Pinpoint the cell where the given text exists, returning its [x, y] midpoint coordinate. 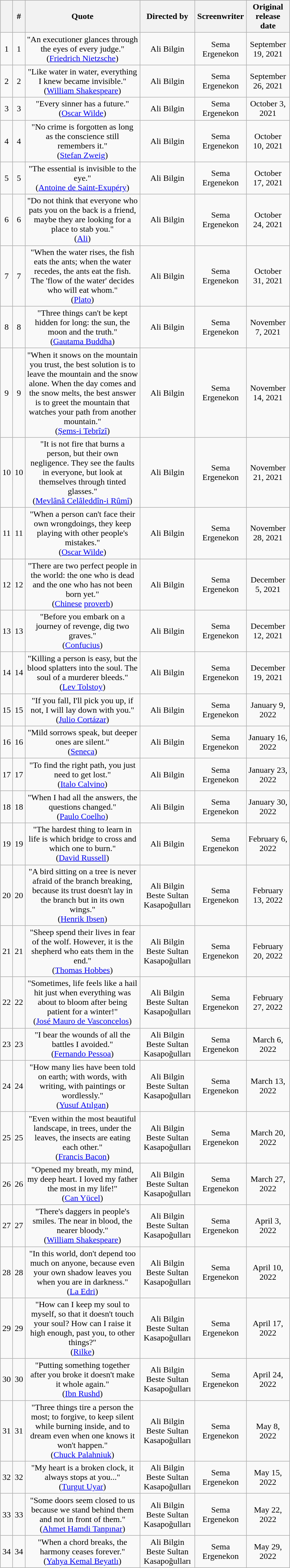
May 8, 2022 [268, 1431]
October 31, 2021 [268, 276]
"Before you embark on a journey of revenge, dig two graves."(Confucius) [82, 631]
April 24, 2022 [268, 1380]
Directed by [167, 17]
December 19, 2021 [268, 673]
"Like water in water, everything I knew became invisible."(William Shakespeare) [82, 81]
May 22, 2022 [268, 1515]
Quote [82, 17]
January 23, 2022 [268, 775]
February 27, 2022 [268, 1002]
"To find the right path, you just need to get lost."(Italo Calvino) [82, 775]
January 30, 2022 [268, 807]
October 24, 2021 [268, 220]
"Putting something together after you broke it doesn't make it whole again."(Ibn Rushd) [82, 1380]
May 15, 2022 [268, 1477]
February 6, 2022 [268, 844]
March 6, 2022 [268, 1044]
"I bear the wounds of all the battles I avoided."(Fernando Pessoa) [82, 1044]
"Every sinner has a future."(Oscar Wilde) [82, 109]
"How many lies have been told on earth; with words, with writing, with paintings or wordlessly."(Yusuf Atılgan) [82, 1086]
"Sheep spend their lives in fear of the wolf. However, it is the shepherd who eats them in the end."(Thomas Hobbes) [82, 951]
October 17, 2021 [268, 178]
"Three things can't be kept hidden for long: the sun, the moon and the truth."(Gautama Buddha) [82, 327]
May 29, 2022 [268, 1551]
March 27, 2022 [268, 1184]
"When a person can't face their own wrongdoings, they keep playing with other people's mistakes."(Oscar Wilde) [82, 533]
November 21, 2021 [268, 472]
February 13, 2022 [268, 895]
November 14, 2021 [268, 393]
September 26, 2021 [268, 81]
"There are two perfect people in the world: the one who is dead and the one who has not been born yet."(Chinese proverb) [82, 585]
"Sometimes, life feels like a hail hit just when everything was about to bloom after being patient for a winter!"(José Mauro de Vasconcelos) [82, 1002]
December 12, 2021 [268, 631]
"There's daggers in people's smiles. The near in blood, the nearer bloody."(William Shakespeare) [82, 1225]
"Even within the most beautiful landscape, in trees, under the leaves, the insects are eating each other."(Francis Bacon) [82, 1137]
Original release date [268, 17]
"In this world, don't depend too much on anyone, because even your own shadow leaves you when you are in darkness."(La Edri) [82, 1272]
November 28, 2021 [268, 533]
January 16, 2022 [268, 742]
March 20, 2022 [268, 1137]
October 3, 2021 [268, 109]
"My heart is a broken clock, it always stops at you..."(Turgut Uyar) [82, 1477]
October 10, 2021 [268, 141]
February 20, 2022 [268, 951]
March 13, 2022 [268, 1086]
November 7, 2021 [268, 327]
"Mild sorrows speak, but deeper ones are silent."(Seneca) [82, 742]
Screenwriter [220, 17]
"How can I keep my soul to myself, so that it doesn't touch your soul? How can I raise it high enough, past you, to other things?"(Rilke) [82, 1329]
April 3, 2022 [268, 1225]
"Killing a person is easy, but the blood splatters into the soul. The soul of a murderer bleeds."(Lev Tolstoy) [82, 673]
April 17, 2022 [268, 1329]
January 9, 2022 [268, 710]
April 10, 2022 [268, 1272]
December 5, 2021 [268, 585]
"When a chord breaks, the harmony ceases forever."(Yahya Kemal Beyatlı) [82, 1551]
# [19, 17]
"Some doors seem closed to us because we stand behind them and not in front of them."(Ahmet Hamdi Tanpınar) [82, 1515]
September 19, 2021 [268, 49]
"An executioner glances through the eyes of every judge."(Friedrich Nietzsche) [82, 49]
"If you fall, I'll pick you up, if not, I will lay down with you."(Julio Cortázar) [82, 710]
"No crime is forgotten as long as the conscience still remembers it."(Stefan Zweig) [82, 141]
"The essential is invisible to the eye."(Antoine de Saint-Exupéry) [82, 178]
"Opened my breath, my mind, my deep heart. I loved my father the most in my life!"(Can Yücel) [82, 1184]
"When I had all the answers, the questions changed."(Paulo Coelho) [82, 807]
"Do not think that everyone who pats you on the back is a friend, maybe they are looking for a place to stab you."(Ali) [82, 220]
"A bird sitting on a tree is never afraid of the branch breaking, because its trust doesn't lay in the branch but in its own wings."(Henrik Ibsen) [82, 895]
"The hardest thing to learn in life is which bridge to cross and which one to burn."(David Russell) [82, 844]
